Return the (x, y) coordinate for the center point of the cell that contains the specified text.  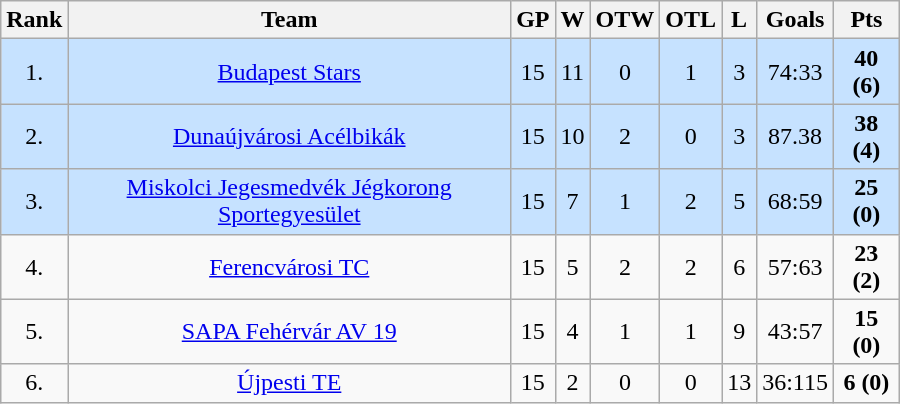
Rank (34, 20)
10 (572, 136)
38 (4) (867, 136)
OTW (625, 20)
7 (572, 202)
4. (34, 266)
Pts (867, 20)
L (740, 20)
Miskolci Jegesmedvék Jégkorong Sportegyesület (290, 202)
Budapest Stars (290, 72)
15 (0) (867, 332)
OTL (691, 20)
13 (740, 383)
Újpesti TE (290, 383)
43:57 (796, 332)
68:59 (796, 202)
4 (572, 332)
GP (533, 20)
3. (34, 202)
SAPA Fehérvár AV 19 (290, 332)
Goals (796, 20)
36:115 (796, 383)
1. (34, 72)
6 (0) (867, 383)
W (572, 20)
23 (2) (867, 266)
87.38 (796, 136)
9 (740, 332)
6. (34, 383)
5. (34, 332)
6 (740, 266)
25 (0) (867, 202)
11 (572, 72)
Team (290, 20)
57:63 (796, 266)
74:33 (796, 72)
Dunaújvárosi Acélbikák (290, 136)
Ferencvárosi TC (290, 266)
2. (34, 136)
40 (6) (867, 72)
